Identify which cell holds the provided text, then report its [X, Y] central coordinate. 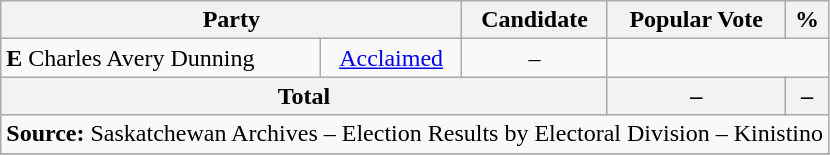
Party [232, 20]
E Charles Avery Dunning [161, 58]
Popular Vote [696, 20]
Candidate [534, 20]
Total [304, 96]
% [806, 20]
Source: Saskatchewan Archives – Election Results by Electoral Division – Kinistino [415, 134]
Acclaimed [391, 58]
